Locate the cell with the specified text and output its [X, Y] center coordinate. 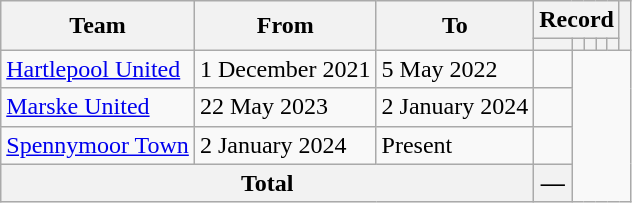
— [553, 183]
Hartlepool United [98, 69]
Record [577, 20]
Spennymoor Town [98, 145]
5 May 2022 [455, 69]
Marske United [98, 107]
Present [455, 145]
From [285, 26]
Team [98, 26]
22 May 2023 [285, 107]
1 December 2021 [285, 69]
To [455, 26]
Total [268, 183]
